Extract the (x, y) coordinate from the center of the cell holding the provided text.  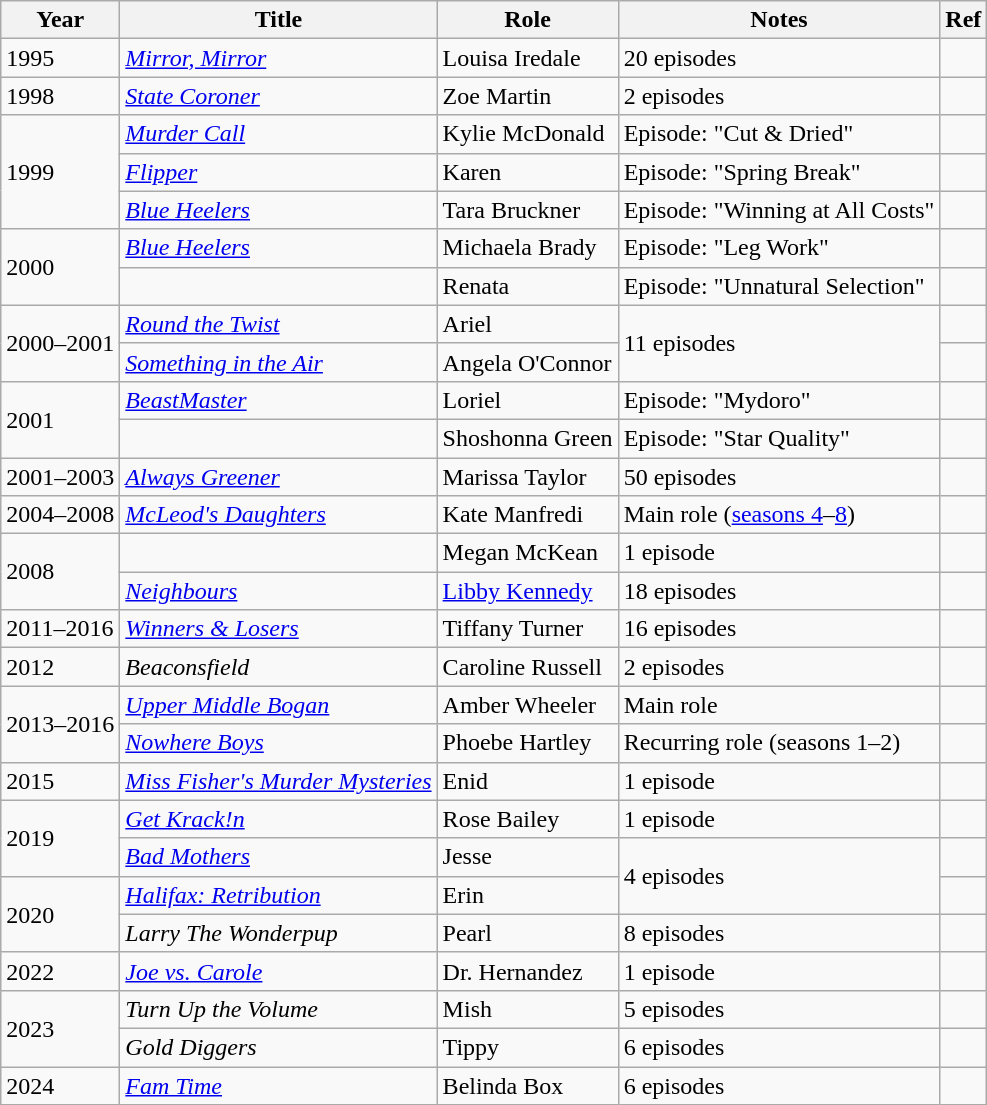
Louisa Iredale (528, 58)
Beaconsfield (278, 667)
2022 (60, 971)
Episode: "Mydoro" (779, 400)
BeastMaster (278, 400)
2015 (60, 781)
Episode: "Unnatural Selection" (779, 286)
Round the Twist (278, 324)
2001 (60, 419)
Dr. Hernandez (528, 971)
Year (60, 20)
Tippy (528, 1047)
Mish (528, 1009)
Miss Fisher's Murder Mysteries (278, 781)
Kate Manfredi (528, 515)
Angela O'Connor (528, 362)
Gold Diggers (278, 1047)
Zoe Martin (528, 96)
50 episodes (779, 477)
Rose Bailey (528, 819)
McLeod's Daughters (278, 515)
8 episodes (779, 933)
Notes (779, 20)
Marissa Taylor (528, 477)
2013–2016 (60, 724)
Erin (528, 895)
16 episodes (779, 629)
Ref (964, 20)
Recurring role (seasons 1–2) (779, 743)
Ariel (528, 324)
Upper Middle Bogan (278, 705)
2000 (60, 267)
2019 (60, 838)
Always Greener (278, 477)
Michaela Brady (528, 248)
Pearl (528, 933)
Episode: "Spring Break" (779, 172)
Mirror, Mirror (278, 58)
Karen (528, 172)
Shoshonna Green (528, 438)
20 episodes (779, 58)
4 episodes (779, 876)
Loriel (528, 400)
Renata (528, 286)
Main role (seasons 4–8) (779, 515)
2012 (60, 667)
Title (278, 20)
Amber Wheeler (528, 705)
1998 (60, 96)
2001–2003 (60, 477)
State Coroner (278, 96)
Episode: "Cut & Dried" (779, 134)
Fam Time (278, 1085)
Nowhere Boys (278, 743)
18 episodes (779, 591)
Episode: "Star Quality" (779, 438)
Get Krack!n (278, 819)
Libby Kennedy (528, 591)
Enid (528, 781)
Kylie McDonald (528, 134)
1995 (60, 58)
5 episodes (779, 1009)
Halifax: Retribution (278, 895)
11 episodes (779, 343)
2011–2016 (60, 629)
Episode: "Winning at All Costs" (779, 210)
Megan McKean (528, 553)
Winners & Losers (278, 629)
Tiffany Turner (528, 629)
Tara Bruckner (528, 210)
Murder Call (278, 134)
Turn Up the Volume (278, 1009)
Bad Mothers (278, 857)
2024 (60, 1085)
Neighbours (278, 591)
2004–2008 (60, 515)
2023 (60, 1028)
2008 (60, 572)
2000–2001 (60, 343)
Caroline Russell (528, 667)
Flipper (278, 172)
Something in the Air (278, 362)
Role (528, 20)
Main role (779, 705)
Larry The Wonderpup (278, 933)
1999 (60, 172)
Phoebe Hartley (528, 743)
Joe vs. Carole (278, 971)
2020 (60, 914)
Jesse (528, 857)
Belinda Box (528, 1085)
Episode: "Leg Work" (779, 248)
